Output the (x, y) coordinate of the center of the cell containing the given text.  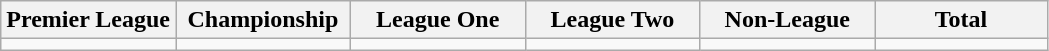
Non-League (788, 20)
Premier League (88, 20)
League One (438, 20)
Total (962, 20)
Championship (264, 20)
League Two (612, 20)
